Determine the (X, Y) coordinate at the center of the cell enclosing the given text.  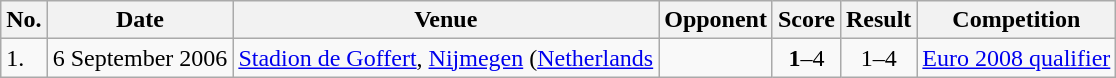
Opponent (716, 20)
Venue (446, 20)
Score (806, 20)
Result (878, 20)
Stadion de Goffert, Nijmegen (Netherlands (446, 58)
Date (140, 20)
Euro 2008 qualifier (1016, 58)
Competition (1016, 20)
No. (24, 20)
6 September 2006 (140, 58)
1. (24, 58)
